Provide the (x, y) coordinate of the cell's center where the given text is located.  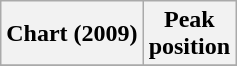
Chart (2009) (72, 34)
Peakposition (189, 34)
